Return (x, y) of the center of cell containing provided text 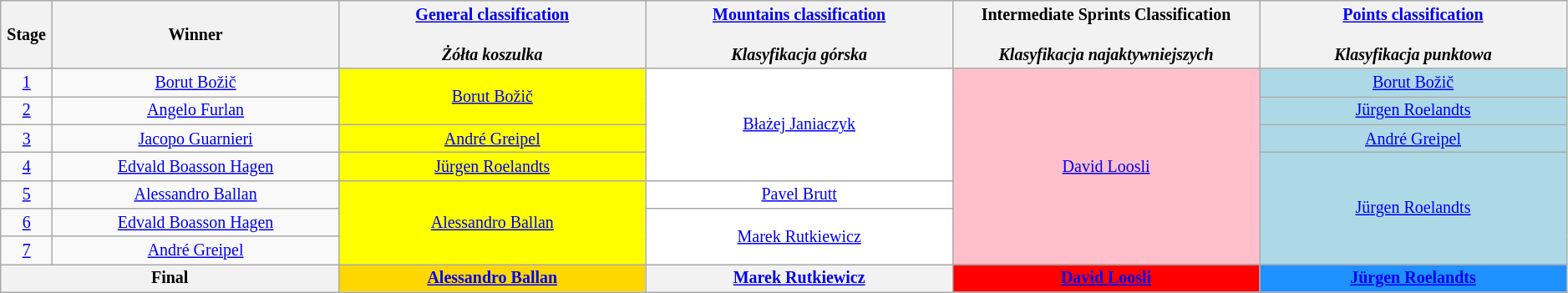
Jacopo Guarnieri (195, 139)
6 (27, 222)
Błażej Janiaczyk (799, 125)
Intermediate Sprints ClassificationKlasyfikacja najaktywniejszych (1106, 35)
3 (27, 139)
Angelo Furlan (195, 110)
Mountains classificationKlasyfikacja górska (799, 35)
7 (27, 250)
Stage (27, 35)
Points classificationKlasyfikacja punktowa (1413, 35)
4 (27, 167)
1 (27, 83)
Pavel Brutt (799, 194)
Final (170, 279)
2 (27, 110)
General classificationŻółta koszulka (493, 35)
Winner (195, 35)
5 (27, 194)
